From the cell containing the given text, extract its center point as (X, Y) coordinate. 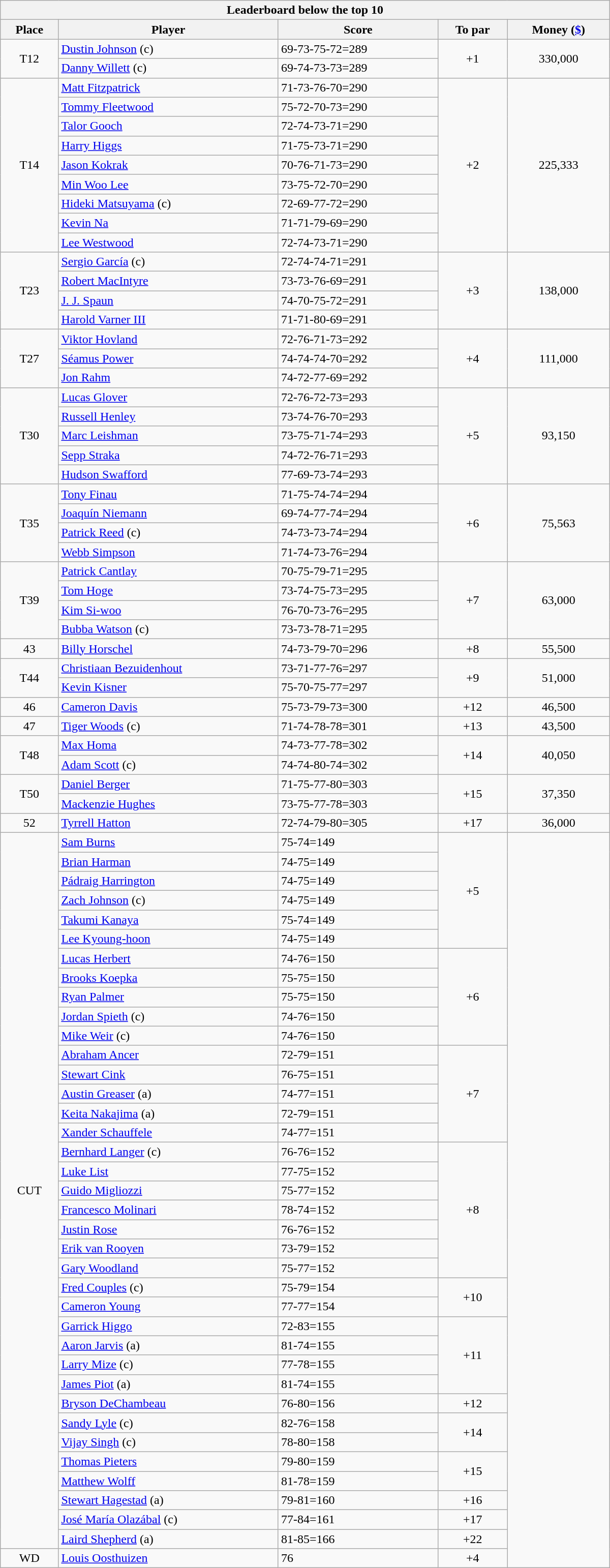
72-76-71-73=292 (358, 339)
37,350 (558, 794)
Patrick Reed (c) (169, 532)
J. J. Spaun (169, 300)
93,150 (558, 436)
Tommy Fleetwood (169, 107)
Christiaan Bezuidenhout (169, 668)
73-71-77-76=297 (358, 668)
73-74-76-70=293 (358, 416)
CUT (29, 1190)
Bubba Watson (c) (169, 629)
Pádraig Harrington (169, 881)
Dustin Johnson (c) (169, 49)
138,000 (558, 291)
Thomas Pieters (169, 1461)
Place (29, 29)
74-72-76-71=293 (358, 455)
Aaron Jarvis (a) (169, 1345)
Mike Weir (c) (169, 1036)
71-71-80-69=291 (358, 320)
75,563 (558, 523)
40,050 (558, 755)
Daniel Berger (169, 784)
Patrick Cantlay (169, 571)
Lucas Glover (169, 397)
73-73-76-69=291 (358, 281)
43,500 (558, 726)
71-73-76-70=290 (358, 87)
78-80=158 (358, 1442)
72-74-74-71=291 (358, 262)
Kevin Kisner (169, 687)
Cameron Davis (169, 707)
Sepp Straka (169, 455)
Gary Woodland (169, 1268)
76-70-73-76=295 (358, 610)
79-81=160 (358, 1500)
Min Woo Lee (169, 184)
71-71-79-69=290 (358, 223)
43 (29, 649)
225,333 (558, 165)
Brian Harman (169, 862)
T35 (29, 523)
Takumi Kanaya (169, 920)
Mackenzie Hughes (169, 803)
82-76=158 (358, 1423)
Sandy Lyle (c) (169, 1423)
Stewart Cink (169, 1074)
73-73-78-71=295 (358, 629)
77-69-73-74=293 (358, 474)
Justin Rose (169, 1229)
73-79=152 (358, 1249)
T12 (29, 58)
Tiger Woods (c) (169, 726)
Max Homa (169, 745)
76-75=151 (358, 1074)
73-74-75-73=295 (358, 591)
Adam Scott (c) (169, 765)
74-70-75-72=291 (358, 300)
Jason Kokrak (169, 165)
Luke List (169, 1171)
73-75-77-78=303 (358, 803)
74-72-77-69=292 (358, 378)
Leaderboard below the top 10 (305, 10)
63,000 (558, 600)
81-85=166 (358, 1539)
76-80=156 (358, 1403)
46 (29, 707)
Jordan Spieth (c) (169, 1016)
72-69-77-72=290 (358, 203)
Hideki Matsuyama (c) (169, 203)
51,000 (558, 678)
James Piot (a) (169, 1384)
77-78=155 (358, 1365)
Tony Finau (169, 494)
Vijay Singh (c) (169, 1442)
Garrick Higgo (169, 1326)
78-74=152 (358, 1210)
T48 (29, 755)
72-76-72-73=293 (358, 397)
72-83=155 (358, 1326)
55,500 (558, 649)
+16 (473, 1500)
T50 (29, 794)
Tyrrell Hatton (169, 823)
Xander Schauffele (169, 1132)
70-76-71-73=290 (358, 165)
To par (473, 29)
71-75-73-71=290 (358, 145)
Brooks Koepka (169, 978)
75-73-79-73=300 (358, 707)
Bryson DeChambeau (169, 1403)
T27 (29, 358)
+3 (473, 291)
Viktor Hovland (169, 339)
Erik van Rooyen (169, 1249)
Lucas Herbert (169, 958)
Hudson Swafford (169, 474)
Matt Fitzpatrick (169, 87)
Larry Mize (c) (169, 1365)
73-75-72-70=290 (358, 184)
Sam Burns (169, 842)
José María Olazábal (c) (169, 1520)
T14 (29, 165)
+2 (473, 165)
47 (29, 726)
75-70-75-77=297 (358, 687)
70-75-79-71=295 (358, 571)
+22 (473, 1539)
Tom Hoge (169, 591)
77-84=161 (358, 1520)
Zach Johnson (c) (169, 900)
52 (29, 823)
Laird Shepherd (a) (169, 1539)
79-80=159 (358, 1461)
77-75=152 (358, 1171)
71-75-74-74=294 (358, 494)
Billy Horschel (169, 649)
Austin Greaser (a) (169, 1094)
Abraham Ancer (169, 1055)
Russell Henley (169, 416)
T30 (29, 436)
75-72-70-73=290 (358, 107)
Harold Varner III (169, 320)
Matthew Wolff (169, 1481)
Séamus Power (169, 358)
71-74-73-76=294 (358, 552)
+9 (473, 678)
Bernhard Langer (c) (169, 1152)
Marc Leishman (169, 436)
75-79=154 (358, 1287)
Francesco Molinari (169, 1210)
74-74-74-70=292 (358, 358)
Score (358, 29)
WD (29, 1558)
Sergio García (c) (169, 262)
73-75-71-74=293 (358, 436)
Stewart Hagestad (a) (169, 1500)
71-74-78-78=301 (358, 726)
+10 (473, 1297)
Webb Simpson (169, 552)
Keita Nakajima (a) (169, 1113)
Joaquín Niemann (169, 513)
Kevin Na (169, 223)
T23 (29, 291)
T44 (29, 678)
71-75-77-80=303 (358, 784)
36,000 (558, 823)
111,000 (558, 358)
77-77=154 (358, 1307)
74-73-73-74=294 (358, 532)
76 (358, 1558)
Robert MacIntyre (169, 281)
74-74-80-74=302 (358, 765)
Player (169, 29)
Money ($) (558, 29)
Talor Gooch (169, 126)
T39 (29, 600)
69-74-73-73=289 (358, 68)
Fred Couples (c) (169, 1287)
81-78=159 (358, 1481)
Lee Kyoung-hoon (169, 939)
74-73-79-70=296 (358, 649)
+13 (473, 726)
330,000 (558, 58)
Guido Migliozzi (169, 1191)
46,500 (558, 707)
Cameron Young (169, 1307)
69-73-75-72=289 (358, 49)
Louis Oosthuizen (169, 1558)
Harry Higgs (169, 145)
Ryan Palmer (169, 997)
72-74-79-80=305 (358, 823)
74-73-77-78=302 (358, 745)
Jon Rahm (169, 378)
+1 (473, 58)
Kim Si-woo (169, 610)
+11 (473, 1355)
Lee Westwood (169, 243)
Danny Willett (c) (169, 68)
69-74-77-74=294 (358, 513)
